Detect which cell encompasses the target text, then output its [x, y] center coordinate. 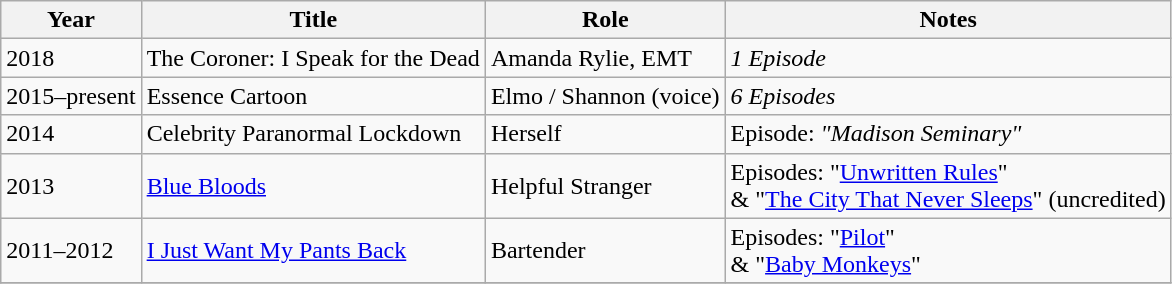
1 Episode [948, 58]
Episodes: "Pilot"& "Baby Monkeys" [948, 250]
Episodes: "Unwritten Rules"& "The City That Never Sleeps" (uncredited) [948, 186]
2013 [71, 186]
Elmo / Shannon (voice) [605, 96]
The Coroner: I Speak for the Dead [313, 58]
Amanda Rylie, EMT [605, 58]
2018 [71, 58]
Title [313, 20]
2015–present [71, 96]
Bartender [605, 250]
Helpful Stranger [605, 186]
2011–2012 [71, 250]
Celebrity Paranormal Lockdown [313, 134]
Blue Bloods [313, 186]
Year [71, 20]
I Just Want My Pants Back [313, 250]
Notes [948, 20]
2014 [71, 134]
Episode: "Madison Seminary" [948, 134]
6 Episodes [948, 96]
Herself [605, 134]
Role [605, 20]
Essence Cartoon [313, 96]
